Pinpoint the cell where the given text exists, returning its (x, y) midpoint coordinate. 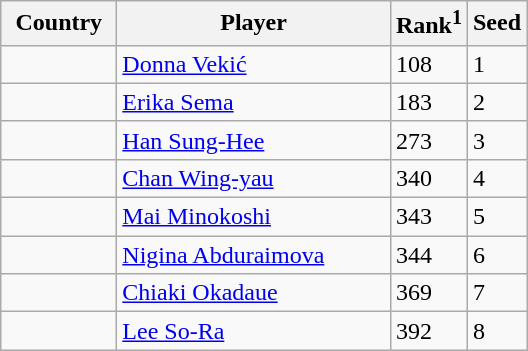
Nigina Abduraimova (254, 255)
392 (428, 331)
Rank1 (428, 24)
183 (428, 102)
Player (254, 24)
Lee So-Ra (254, 331)
3 (496, 140)
Han Sung-Hee (254, 140)
6 (496, 255)
Donna Vekić (254, 64)
Chan Wing-yau (254, 178)
108 (428, 64)
7 (496, 293)
Erika Sema (254, 102)
5 (496, 217)
Chiaki Okadaue (254, 293)
8 (496, 331)
1 (496, 64)
273 (428, 140)
369 (428, 293)
Country (59, 24)
Seed (496, 24)
4 (496, 178)
344 (428, 255)
2 (496, 102)
343 (428, 217)
Mai Minokoshi (254, 217)
340 (428, 178)
